Find where the given text appears and provide that cell's center as [x, y] coordinate. 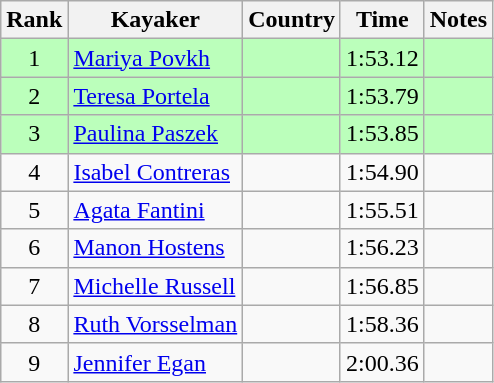
3 [34, 134]
8 [34, 324]
Manon Hostens [156, 248]
Teresa Portela [156, 96]
1:56.85 [382, 286]
Jennifer Egan [156, 362]
Rank [34, 20]
1:53.79 [382, 96]
7 [34, 286]
9 [34, 362]
Ruth Vorsselman [156, 324]
1:53.12 [382, 58]
2:00.36 [382, 362]
4 [34, 172]
Time [382, 20]
1:55.51 [382, 210]
Notes [458, 20]
Country [292, 20]
1:54.90 [382, 172]
Mariya Povkh [156, 58]
6 [34, 248]
Michelle Russell [156, 286]
Agata Fantini [156, 210]
1:58.36 [382, 324]
Isabel Contreras [156, 172]
5 [34, 210]
1 [34, 58]
Kayaker [156, 20]
1:56.23 [382, 248]
Paulina Paszek [156, 134]
1:53.85 [382, 134]
2 [34, 96]
